Scan for the cell matching the given text and deliver its [X, Y] coordinate at center. 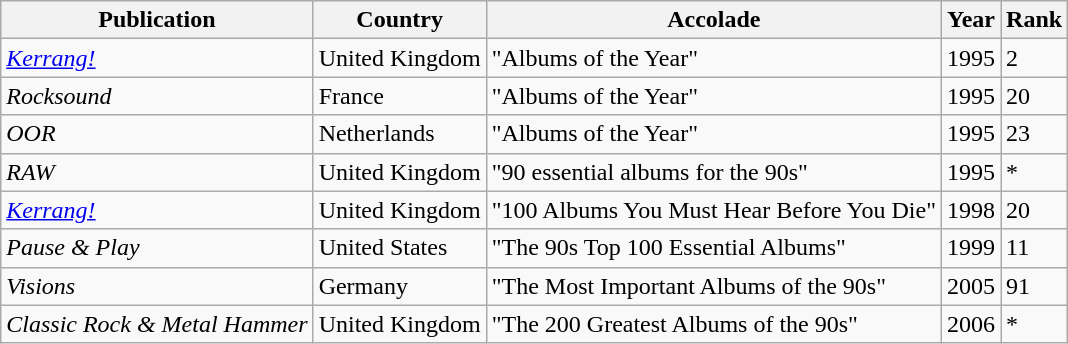
Rank [1034, 20]
Publication [157, 20]
Pause & Play [157, 248]
23 [1034, 134]
91 [1034, 286]
Country [400, 20]
"The 90s Top 100 Essential Albums" [714, 248]
Netherlands [400, 134]
1999 [972, 248]
2 [1034, 58]
"The 200 Greatest Albums of the 90s" [714, 324]
"90 essential albums for the 90s" [714, 172]
Rocksound [157, 96]
France [400, 96]
Classic Rock & Metal Hammer [157, 324]
Year [972, 20]
OOR [157, 134]
United States [400, 248]
"The Most Important Albums of the 90s" [714, 286]
"100 Albums You Must Hear Before You Die" [714, 210]
Germany [400, 286]
11 [1034, 248]
Visions [157, 286]
1998 [972, 210]
2005 [972, 286]
Accolade [714, 20]
2006 [972, 324]
RAW [157, 172]
